Provide the (x, y) coordinate of the cell's center where the given text is located.  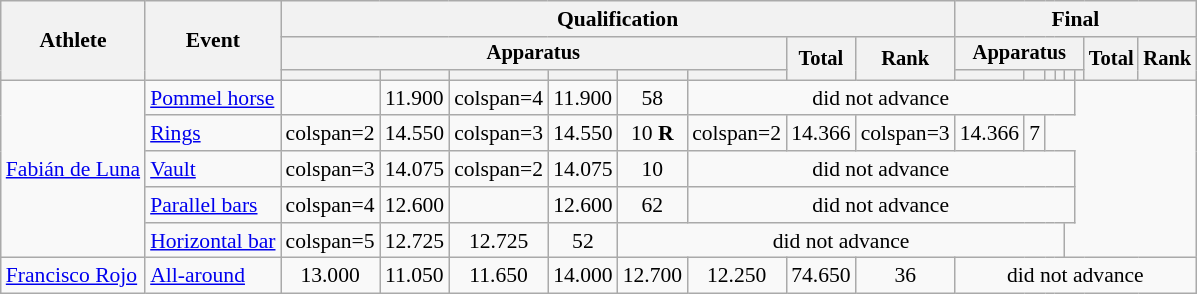
62 (652, 205)
Rings (212, 134)
14.000 (582, 276)
Qualification (618, 19)
Francisco Rojo (73, 276)
All-around (212, 276)
Horizontal bar (212, 241)
7 (1034, 134)
12.700 (652, 276)
Fabián de Luna (73, 169)
10 R (652, 134)
74.650 (820, 276)
11.050 (414, 276)
colspan=5 (330, 241)
12.250 (736, 276)
Vault (212, 169)
11.650 (498, 276)
Event (212, 40)
Pommel horse (212, 98)
58 (652, 98)
52 (582, 241)
36 (906, 276)
Parallel bars (212, 205)
10 (652, 169)
13.000 (330, 276)
Final (1076, 19)
Athlete (73, 40)
